Search for the cell housing the specified text and yield its (X, Y) center coordinate. 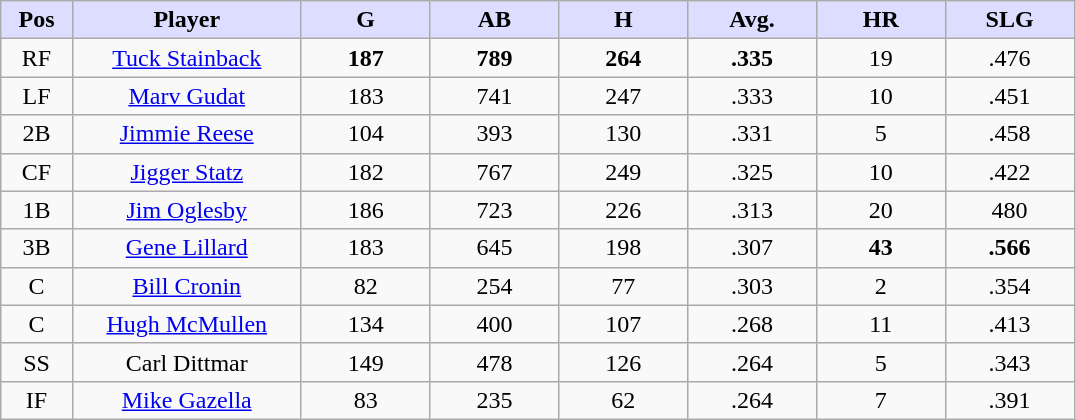
Tuck Stainback (186, 58)
186 (366, 210)
.566 (1010, 248)
149 (366, 362)
235 (494, 400)
.268 (752, 324)
H (624, 20)
.451 (1010, 96)
82 (366, 286)
.307 (752, 248)
IF (37, 400)
11 (880, 324)
.331 (752, 134)
.335 (752, 58)
CF (37, 172)
264 (624, 58)
SLG (1010, 20)
83 (366, 400)
Gene Lillard (186, 248)
Avg. (752, 20)
187 (366, 58)
480 (1010, 210)
393 (494, 134)
723 (494, 210)
.391 (1010, 400)
3B (37, 248)
2 (880, 286)
AB (494, 20)
478 (494, 362)
.325 (752, 172)
126 (624, 362)
767 (494, 172)
134 (366, 324)
789 (494, 58)
43 (880, 248)
Jigger Statz (186, 172)
77 (624, 286)
400 (494, 324)
130 (624, 134)
254 (494, 286)
Mike Gazella (186, 400)
LF (37, 96)
247 (624, 96)
SS (37, 362)
107 (624, 324)
Marv Gudat (186, 96)
104 (366, 134)
G (366, 20)
.303 (752, 286)
182 (366, 172)
.458 (1010, 134)
1B (37, 210)
HR (880, 20)
226 (624, 210)
Jim Oglesby (186, 210)
62 (624, 400)
.354 (1010, 286)
2B (37, 134)
.422 (1010, 172)
Hugh McMullen (186, 324)
Jimmie Reese (186, 134)
.333 (752, 96)
.343 (1010, 362)
.476 (1010, 58)
645 (494, 248)
19 (880, 58)
198 (624, 248)
.313 (752, 210)
Player (186, 20)
20 (880, 210)
RF (37, 58)
.413 (1010, 324)
249 (624, 172)
Carl Dittmar (186, 362)
Pos (37, 20)
741 (494, 96)
7 (880, 400)
Bill Cronin (186, 286)
